Find where the given text appears and provide that cell's center as [x, y] coordinate. 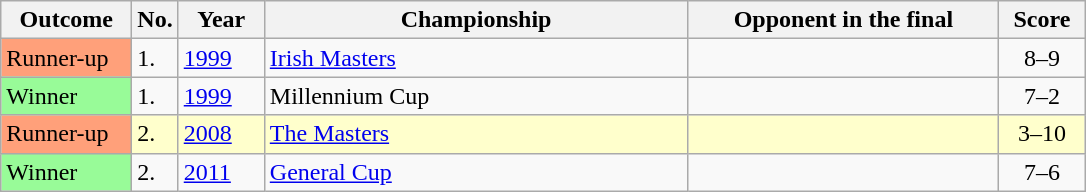
Opponent in the final [844, 20]
3–10 [1042, 134]
Championship [476, 20]
2011 [221, 172]
7–6 [1042, 172]
7–2 [1042, 96]
Year [221, 20]
Score [1042, 20]
Irish Masters [476, 58]
The Masters [476, 134]
Millennium Cup [476, 96]
Outcome [66, 20]
No. [155, 20]
General Cup [476, 172]
8–9 [1042, 58]
2008 [221, 134]
